Detect which cell encompasses the target text, then output its [x, y] center coordinate. 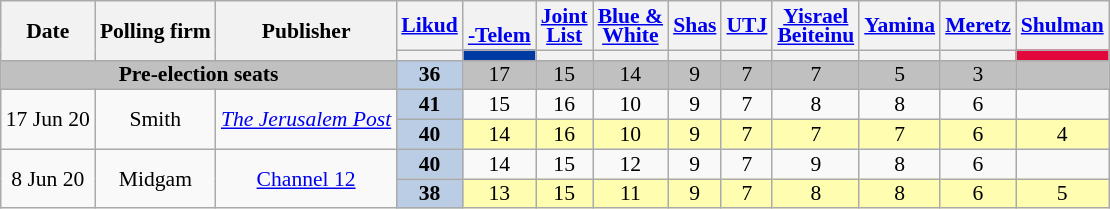
Yamina [900, 26]
-Telem [500, 26]
36 [430, 75]
38 [430, 194]
3 [978, 75]
UTJ [746, 26]
12 [630, 164]
17 [500, 75]
Shas [694, 26]
17 Jun 20 [48, 120]
4 [1062, 135]
Blue &White [630, 26]
13 [500, 194]
The Jerusalem Post [306, 120]
Likud [430, 26]
Channel 12 [306, 178]
Smith [156, 120]
8 Jun 20 [48, 178]
YisraelBeiteinu [816, 26]
Publisher [306, 30]
11 [630, 194]
Meretz [978, 26]
41 [430, 105]
Midgam [156, 178]
JointList [564, 26]
Shulman [1062, 26]
Date [48, 30]
Pre-election seats [199, 75]
Polling firm [156, 30]
